Search for the cell housing the specified text and yield its (X, Y) center coordinate. 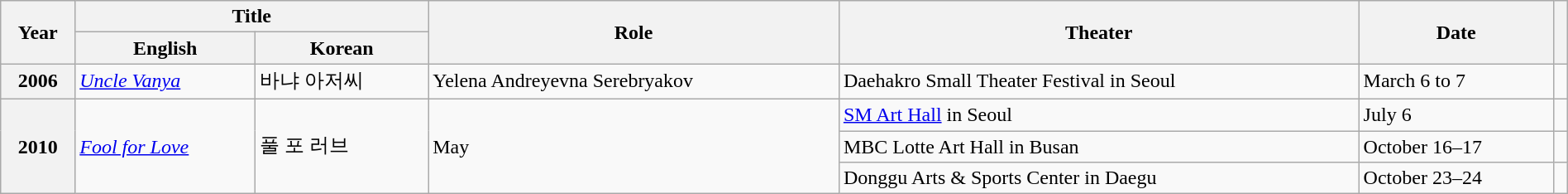
Fool for Love (165, 146)
2010 (38, 146)
바냐 아저씨 (342, 81)
MBC Lotte Art Hall in Busan (1098, 147)
Role (633, 32)
SM Art Hall in Seoul (1098, 114)
March 6 to 7 (1456, 81)
Korean (342, 48)
Daehakro Small Theater Festival in Seoul (1098, 81)
October 23–24 (1456, 178)
Title (251, 17)
May (633, 146)
Yelena Andreyevna Serebryakov (633, 81)
2006 (38, 81)
English (165, 48)
October 16–17 (1456, 147)
풀 포 러브 (342, 146)
Theater (1098, 32)
July 6 (1456, 114)
Donggu Arts & Sports Center in Daegu (1098, 178)
Date (1456, 32)
Year (38, 32)
Uncle Vanya (165, 81)
